Pinpoint the cell where the given text exists, returning its (x, y) midpoint coordinate. 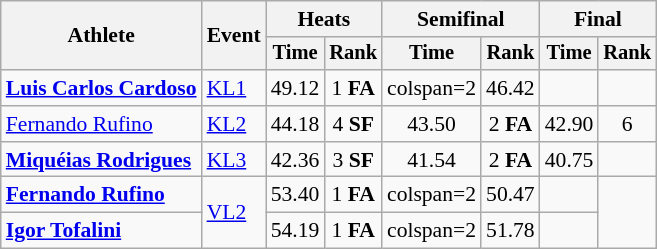
54.19 (296, 231)
Athlete (102, 36)
KL3 (234, 160)
Semifinal (461, 19)
51.78 (510, 231)
VL2 (234, 212)
53.40 (296, 195)
41.54 (432, 160)
6 (627, 124)
44.18 (296, 124)
Heats (324, 19)
50.47 (510, 195)
40.75 (570, 160)
3 SF (353, 160)
42.90 (570, 124)
KL1 (234, 88)
4 SF (353, 124)
KL2 (234, 124)
46.42 (510, 88)
Event (234, 36)
42.36 (296, 160)
Luis Carlos Cardoso (102, 88)
Igor Tofalini (102, 231)
43.50 (432, 124)
Miquéias Rodrigues (102, 160)
49.12 (296, 88)
Final (598, 19)
